Detect which cell encompasses the target text, then output its (x, y) center coordinate. 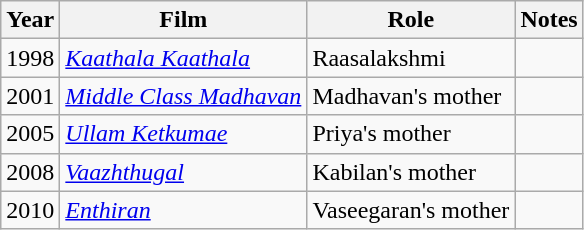
2008 (30, 172)
Madhavan's mother (411, 96)
Raasalakshmi (411, 58)
Kaathala Kaathala (184, 58)
Priya's mother (411, 134)
Year (30, 20)
1998 (30, 58)
Kabilan's mother (411, 172)
2005 (30, 134)
Notes (549, 20)
Vaseegaran's mother (411, 210)
Vaazhthugal (184, 172)
Middle Class Madhavan (184, 96)
Enthiran (184, 210)
2001 (30, 96)
Ullam Ketkumae (184, 134)
Film (184, 20)
2010 (30, 210)
Role (411, 20)
